Find where the given text appears and provide that cell's center as (X, Y) coordinate. 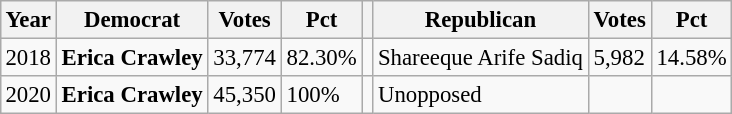
45,350 (244, 95)
100% (322, 95)
2020 (28, 95)
33,774 (244, 57)
Democrat (132, 20)
Year (28, 20)
Republican (481, 20)
2018 (28, 57)
Unopposed (481, 95)
Shareeque Arife Sadiq (481, 57)
14.58% (692, 57)
82.30% (322, 57)
5,982 (620, 57)
